From the cell containing the given text, extract its center point as (x, y) coordinate. 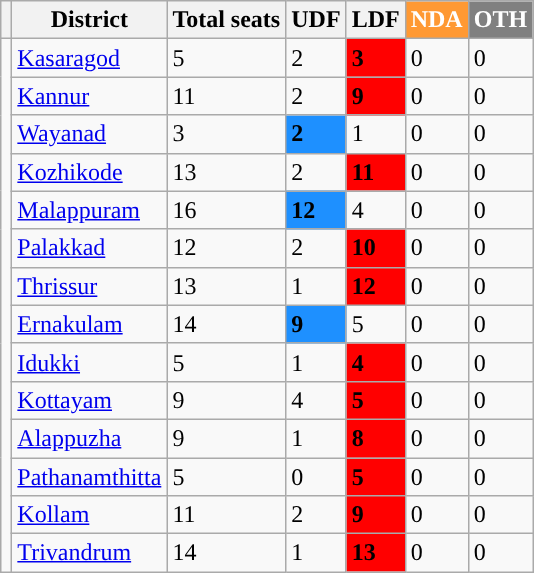
NDA (436, 20)
Pathanamthitta (90, 477)
Palakkad (90, 248)
Kottayam (90, 400)
Kollam (90, 515)
UDF (316, 20)
Idukki (90, 362)
Alappuzha (90, 438)
Kasaragod (90, 58)
District (90, 20)
LDF (376, 20)
Kozhikode (90, 172)
Ernakulam (90, 324)
Malappuram (90, 210)
16 (226, 210)
Thrissur (90, 286)
8 (376, 438)
OTH (500, 20)
Trivandrum (90, 553)
Kannur (90, 96)
Wayanad (90, 134)
10 (376, 248)
Total seats (226, 20)
